Return the (x, y) coordinate for the center point of the cell that contains the specified text.  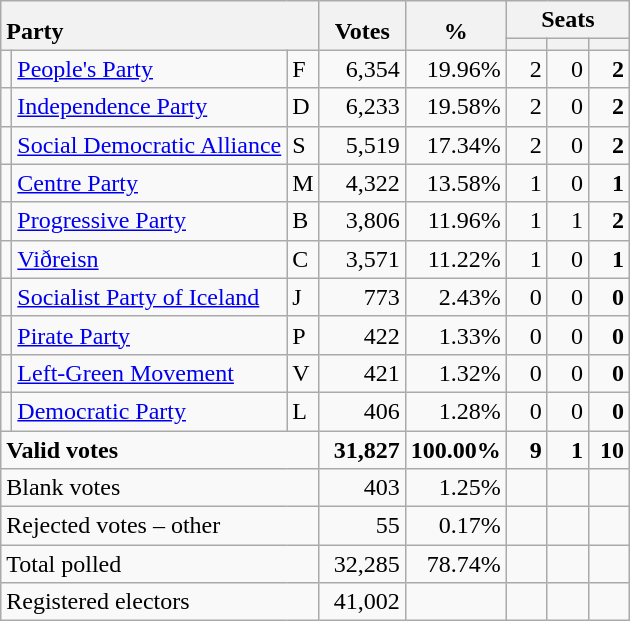
J (303, 297)
Viðreisn (150, 259)
Votes (362, 26)
1.25% (456, 488)
% (456, 26)
Valid votes (160, 449)
1.32% (456, 373)
422 (362, 335)
32,285 (362, 564)
P (303, 335)
V (303, 373)
3,571 (362, 259)
Seats (568, 20)
31,827 (362, 449)
Registered electors (160, 602)
3,806 (362, 221)
773 (362, 297)
6,233 (362, 107)
6,354 (362, 69)
S (303, 145)
F (303, 69)
19.58% (456, 107)
Centre Party (150, 183)
4,322 (362, 183)
19.96% (456, 69)
1.28% (456, 411)
M (303, 183)
Independence Party (150, 107)
Socialist Party of Iceland (150, 297)
B (303, 221)
Total polled (160, 564)
Blank votes (160, 488)
13.58% (456, 183)
5,519 (362, 145)
11.96% (456, 221)
78.74% (456, 564)
9 (526, 449)
10 (608, 449)
1.33% (456, 335)
55 (362, 526)
2.43% (456, 297)
421 (362, 373)
Social Democratic Alliance (150, 145)
41,002 (362, 602)
403 (362, 488)
Left-Green Movement (150, 373)
406 (362, 411)
100.00% (456, 449)
L (303, 411)
Party (160, 26)
Rejected votes – other (160, 526)
0.17% (456, 526)
17.34% (456, 145)
Democratic Party (150, 411)
People's Party (150, 69)
Pirate Party (150, 335)
D (303, 107)
Progressive Party (150, 221)
C (303, 259)
11.22% (456, 259)
